Detect which cell encompasses the target text, then output its (X, Y) center coordinate. 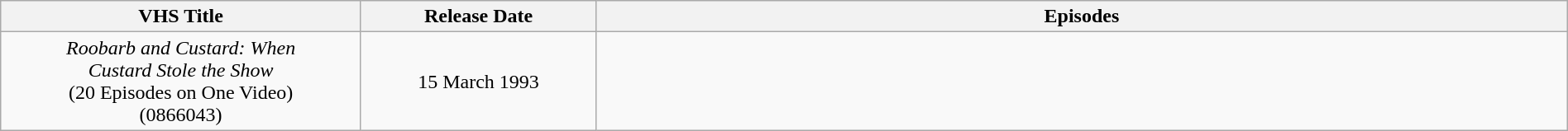
VHS Title (181, 16)
Episodes (1082, 16)
Roobarb and Custard: WhenCustard Stole the Show(20 Episodes on One Video)(0866043) (181, 81)
15 March 1993 (478, 81)
Release Date (478, 16)
